Scan for the cell matching the given text and deliver its (X, Y) coordinate at center. 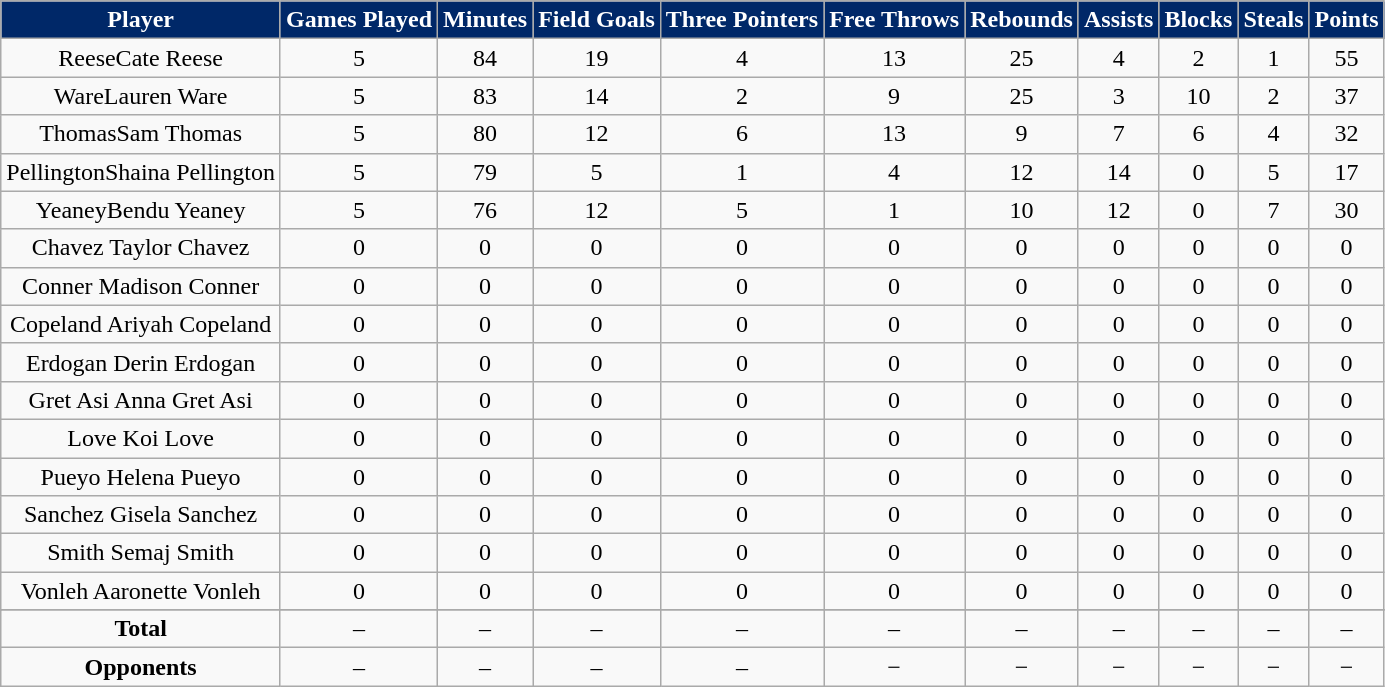
Player (141, 20)
Assists (1118, 20)
79 (486, 172)
Erdogan Derin Erdogan (141, 362)
55 (1346, 58)
Chavez Taylor Chavez (141, 248)
Blocks (1198, 20)
YeaneyBendu Yeaney (141, 210)
Minutes (486, 20)
Vonleh Aaronette Vonleh (141, 591)
Points (1346, 20)
80 (486, 134)
37 (1346, 96)
Pueyo Helena Pueyo (141, 477)
Games Played (358, 20)
Three Pointers (742, 20)
Field Goals (597, 20)
PellingtonShaina Pellington (141, 172)
Conner Madison Conner (141, 286)
3 (1118, 96)
Smith Semaj Smith (141, 553)
32 (1346, 134)
Steals (1274, 20)
ThomasSam Thomas (141, 134)
Opponents (141, 667)
84 (486, 58)
WareLauren Ware (141, 96)
83 (486, 96)
Total (141, 629)
Free Throws (894, 20)
ReeseCate Reese (141, 58)
Rebounds (1022, 20)
Gret Asi Anna Gret Asi (141, 400)
30 (1346, 210)
Sanchez Gisela Sanchez (141, 515)
76 (486, 210)
Copeland Ariyah Copeland (141, 324)
Love Koi Love (141, 438)
19 (597, 58)
17 (1346, 172)
